For the text-containing cell, return its midpoint in (x, y) coordinate format. 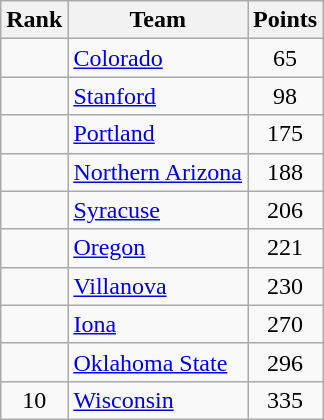
296 (286, 362)
10 (34, 400)
Wisconsin (158, 400)
206 (286, 210)
Colorado (158, 58)
230 (286, 286)
Oklahoma State (158, 362)
Oregon (158, 248)
335 (286, 400)
Points (286, 20)
Northern Arizona (158, 172)
65 (286, 58)
Team (158, 20)
Rank (34, 20)
221 (286, 248)
98 (286, 96)
Syracuse (158, 210)
Villanova (158, 286)
Iona (158, 324)
175 (286, 134)
270 (286, 324)
Portland (158, 134)
188 (286, 172)
Stanford (158, 96)
